Locate the cell with the specified text and output its [X, Y] center coordinate. 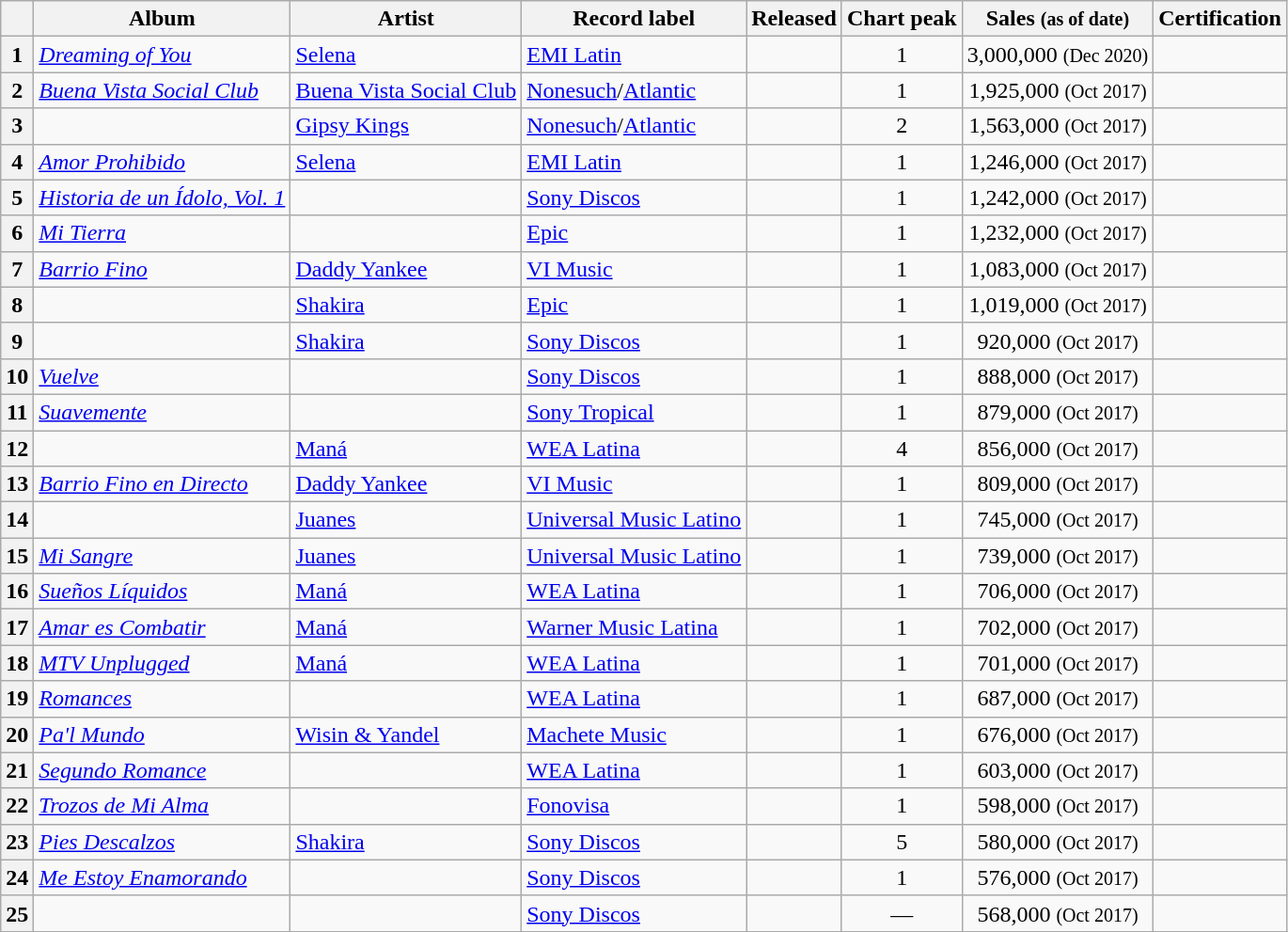
739,000 (Oct 2017) [1058, 556]
Released [794, 19]
17 [17, 627]
Pa'l Mundo [162, 735]
6 [17, 233]
Trozos de Mi Alma [162, 806]
22 [17, 806]
3,000,000 (Dec 2020) [1058, 55]
8 [17, 305]
879,000 (Oct 2017) [1058, 412]
13 [17, 484]
809,000 (Oct 2017) [1058, 484]
Barrio Fino [162, 269]
603,000 (Oct 2017) [1058, 770]
Amar es Combatir [162, 627]
Machete Music [634, 735]
1,925,000 (Oct 2017) [1058, 90]
920,000 (Oct 2017) [1058, 340]
745,000 (Oct 2017) [1058, 520]
23 [17, 842]
14 [17, 520]
Sales (as of date) [1058, 19]
1,083,000 (Oct 2017) [1058, 269]
Artist [406, 19]
18 [17, 663]
Sony Tropical [634, 412]
701,000 (Oct 2017) [1058, 663]
676,000 (Oct 2017) [1058, 735]
9 [17, 340]
1,232,000 (Oct 2017) [1058, 233]
Certification [1220, 19]
Fonovisa [634, 806]
Pies Descalzos [162, 842]
10 [17, 376]
3 [17, 126]
576,000 (Oct 2017) [1058, 877]
— [902, 913]
687,000 (Oct 2017) [1058, 699]
Romances [162, 699]
Warner Music Latina [634, 627]
Mi Tierra [162, 233]
Vuelve [162, 376]
Amor Prohibido [162, 162]
702,000 (Oct 2017) [1058, 627]
1,242,000 (Oct 2017) [1058, 197]
580,000 (Oct 2017) [1058, 842]
888,000 (Oct 2017) [1058, 376]
598,000 (Oct 2017) [1058, 806]
706,000 (Oct 2017) [1058, 592]
Dreaming of You [162, 55]
1,563,000 (Oct 2017) [1058, 126]
15 [17, 556]
Suavemente [162, 412]
568,000 (Oct 2017) [1058, 913]
7 [17, 269]
1,019,000 (Oct 2017) [1058, 305]
Historia de un Ídolo, Vol. 1 [162, 197]
856,000 (Oct 2017) [1058, 449]
Sueños Líquidos [162, 592]
1,246,000 (Oct 2017) [1058, 162]
Me Estoy Enamorando [162, 877]
11 [17, 412]
Record label [634, 19]
MTV Unplugged [162, 663]
Wisin & Yandel [406, 735]
Gipsy Kings [406, 126]
24 [17, 877]
25 [17, 913]
21 [17, 770]
Album [162, 19]
Chart peak [902, 19]
12 [17, 449]
20 [17, 735]
Barrio Fino en Directo [162, 484]
19 [17, 699]
Mi Sangre [162, 556]
Segundo Romance [162, 770]
16 [17, 592]
